Pinpoint the cell where the given text exists, returning its (X, Y) midpoint coordinate. 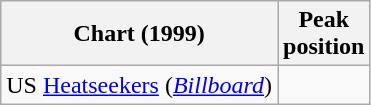
Chart (1999) (140, 34)
Peakposition (324, 34)
US Heatseekers (Billboard) (140, 85)
